Scan for the cell matching the given text and deliver its [X, Y] coordinate at center. 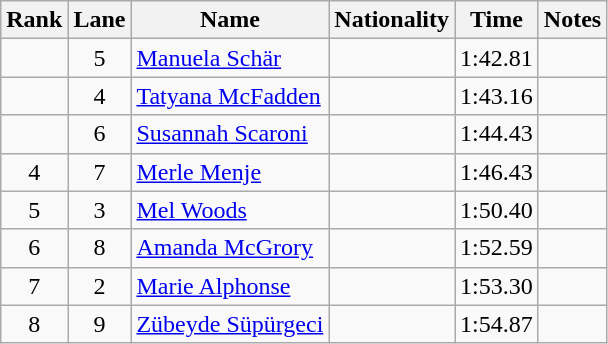
1:43.16 [497, 96]
Marie Alphonse [230, 286]
1:53.30 [497, 286]
Name [230, 20]
Merle Menje [230, 172]
Mel Woods [230, 210]
Rank [34, 20]
1:44.43 [497, 134]
Manuela Schär [230, 58]
2 [100, 286]
1:50.40 [497, 210]
1:46.43 [497, 172]
Zübeyde Süpürgeci [230, 324]
1:54.87 [497, 324]
Time [497, 20]
1:42.81 [497, 58]
Nationality [392, 20]
9 [100, 324]
Tatyana McFadden [230, 96]
Susannah Scaroni [230, 134]
3 [100, 210]
1:52.59 [497, 248]
Lane [100, 20]
Notes [572, 20]
Amanda McGrory [230, 248]
